Detect which cell encompasses the target text, then output its [X, Y] center coordinate. 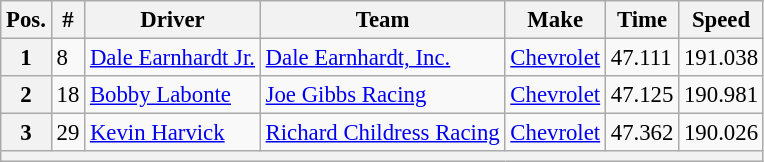
1 [26, 58]
47.125 [642, 95]
18 [68, 95]
Speed [722, 20]
3 [26, 133]
Make [555, 20]
47.362 [642, 133]
Time [642, 20]
29 [68, 133]
8 [68, 58]
47.111 [642, 58]
Driver [173, 20]
Pos. [26, 20]
2 [26, 95]
# [68, 20]
Joe Gibbs Racing [382, 95]
Dale Earnhardt, Inc. [382, 58]
Kevin Harvick [173, 133]
191.038 [722, 58]
Bobby Labonte [173, 95]
Team [382, 20]
Dale Earnhardt Jr. [173, 58]
190.981 [722, 95]
Richard Childress Racing [382, 133]
190.026 [722, 133]
